Find where the given text appears and provide that cell's center as (x, y) coordinate. 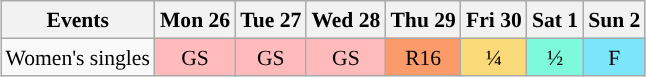
Events (78, 20)
Fri 30 (494, 20)
Thu 29 (423, 20)
Sat 1 (555, 20)
Sun 2 (614, 20)
Mon 26 (195, 20)
F (614, 56)
½ (555, 56)
Tue 27 (270, 20)
¼ (494, 56)
Wed 28 (346, 20)
R16 (423, 56)
Women's singles (78, 56)
